Provide the (X, Y) coordinate of the cell's center where the given text is located.  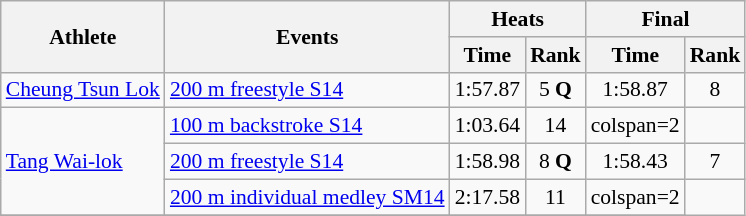
2:17.58 (488, 197)
7 (716, 162)
Athlete (83, 36)
1:58.87 (636, 90)
Heats (518, 19)
1:03.64 (488, 126)
Cheung Tsun Lok (83, 90)
Tang Wai-lok (83, 162)
5 Q (556, 90)
11 (556, 197)
14 (556, 126)
8 Q (556, 162)
200 m individual medley SM14 (308, 197)
1:57.87 (488, 90)
100 m backstroke S14 (308, 126)
1:58.98 (488, 162)
Events (308, 36)
1:58.43 (636, 162)
8 (716, 90)
Final (666, 19)
